For the text-containing cell, return its midpoint in (x, y) coordinate format. 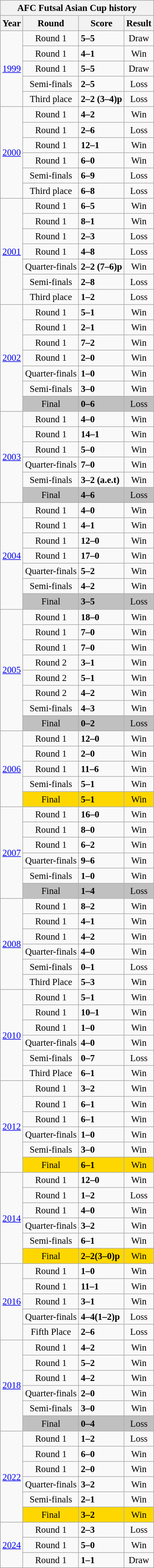
2–2 (7–6)p (101, 267)
8–1 (101, 221)
2–5 (101, 84)
14–1 (101, 434)
0–6 (101, 404)
8–0 (101, 830)
7–2 (101, 343)
2018 (12, 1385)
2–2 (3–4)p (101, 99)
0–2 (101, 723)
9–6 (101, 860)
6–5 (101, 206)
2014 (12, 1218)
6–8 (101, 191)
2006 (12, 769)
Round (51, 23)
2–8 (101, 282)
2004 (12, 556)
11–6 (101, 769)
4–6 (101, 495)
16–0 (101, 815)
17–0 (101, 556)
12–1 (101, 145)
2000 (12, 153)
AFC Futsal Asian Cup history (77, 8)
3–2 (a.e.t) (101, 480)
4–3 (101, 708)
2001 (12, 252)
Result (139, 23)
2024 (12, 1545)
3–5 (101, 602)
2016 (12, 1302)
0–1 (101, 967)
6–2 (101, 845)
Fifth Place (51, 1332)
Score (101, 23)
2007 (12, 853)
4–8 (101, 251)
10–1 (101, 1013)
1999 (12, 69)
2008 (12, 944)
5–3 (101, 982)
6–9 (101, 175)
1–4 (101, 891)
Year (12, 23)
2–2(3–0)p (101, 1256)
2012 (12, 1127)
18–0 (101, 617)
2022 (12, 1477)
0–4 (101, 1423)
11–1 (101, 1287)
2010 (12, 1036)
4–4(1–2)p (101, 1317)
8–2 (101, 906)
2002 (12, 358)
2003 (12, 457)
2005 (12, 670)
0–7 (101, 1058)
